Scan for the cell matching the given text and deliver its [X, Y] coordinate at center. 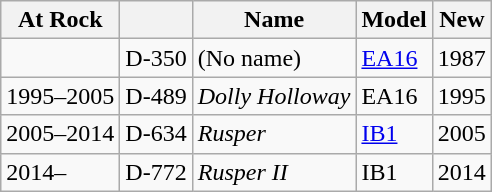
1995 [462, 96]
D-350 [156, 58]
Model [394, 20]
2005 [462, 134]
2005–2014 [60, 134]
Dolly Holloway [274, 96]
1987 [462, 58]
Rusper [274, 134]
At Rock [60, 20]
2014 [462, 172]
D-772 [156, 172]
2014– [60, 172]
(No name) [274, 58]
New [462, 20]
D-489 [156, 96]
1995–2005 [60, 96]
Rusper II [274, 172]
Name [274, 20]
D-634 [156, 134]
